Locate the cell with the specified text and output its [x, y] center coordinate. 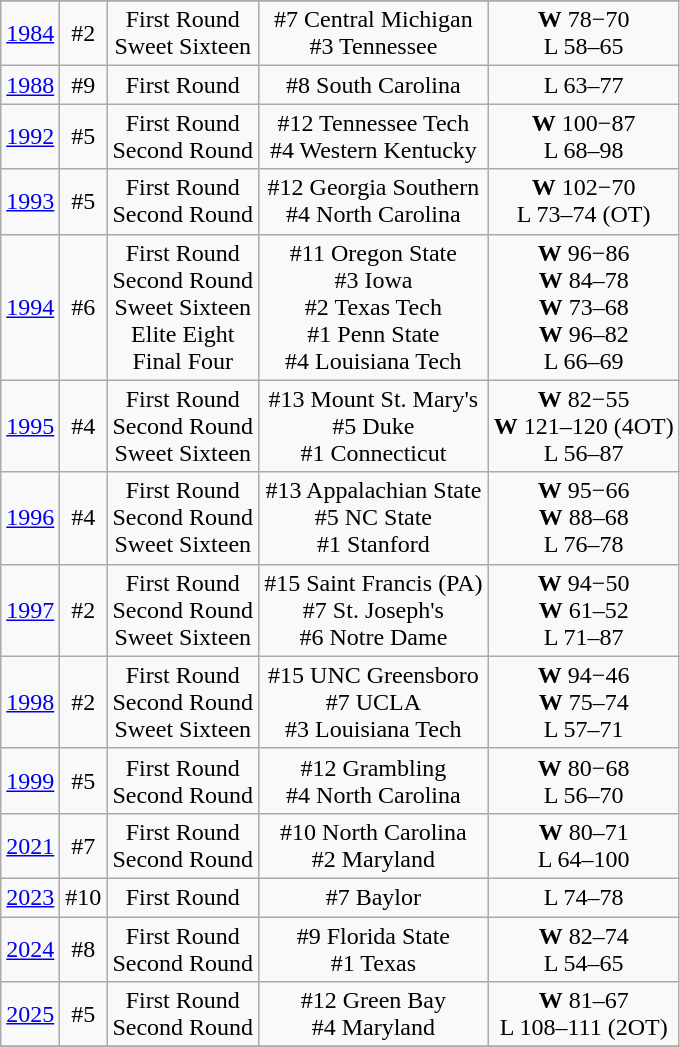
First RoundSweet Sixteen [183, 34]
1994 [30, 307]
W 95−66W 88–68L 76–78 [584, 518]
First RoundSecond RoundSweet SixteenElite EightFinal Four [183, 307]
W 82−55W 121–120 (4OT)L 56–87 [584, 426]
#12 Grambling#4 North Carolina [374, 780]
W 96−86W 84–78W 73–68W 96–82L 66–69 [584, 307]
#7 [84, 846]
2024 [30, 948]
2025 [30, 1014]
W 100−87L 68–98 [584, 136]
#12 Tennessee Tech#4 Western Kentucky [374, 136]
2023 [30, 897]
1995 [30, 426]
#15 Saint Francis (PA)#7 St. Joseph's#6 Notre Dame [374, 610]
#12 Green Bay#4 Maryland [374, 1014]
W 94−50W 61–52L 71–87 [584, 610]
#10 North Carolina#2 Maryland [374, 846]
#13 Mount St. Mary's#5 Duke#1 Connecticut [374, 426]
#15 UNC Greensboro#7 UCLA#3 Louisiana Tech [374, 702]
1996 [30, 518]
1992 [30, 136]
W 78−70L 58–65 [584, 34]
#9 Florida State#1 Texas [374, 948]
W 94−46W 75–74L 57–71 [584, 702]
#7 Central Michigan#3 Tennessee [374, 34]
1984 [30, 34]
L 63–77 [584, 85]
#9 [84, 85]
#8 [84, 948]
2021 [30, 846]
1998 [30, 702]
#8 South Carolina [374, 85]
W 102−70L 73–74 (OT) [584, 202]
1997 [30, 610]
W 81–67L 108–111 (2OT) [584, 1014]
#12 Georgia Southern#4 North Carolina [374, 202]
1988 [30, 85]
#13 Appalachian State#5 NC State#1 Stanford [374, 518]
#6 [84, 307]
W 80−68L 56–70 [584, 780]
1999 [30, 780]
W 82–74L 54–65 [584, 948]
#11 Oregon State#3 Iowa#2 Texas Tech#1 Penn State#4 Louisiana Tech [374, 307]
#7 Baylor [374, 897]
#10 [84, 897]
L 74–78 [584, 897]
1993 [30, 202]
W 80–71L 64–100 [584, 846]
